Determine the (x, y) coordinate at the center of the cell enclosing the given text.  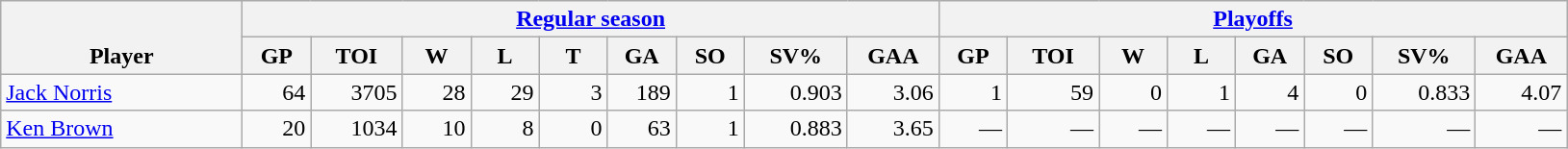
64 (277, 92)
Playoffs (1252, 19)
Player (121, 37)
3 (574, 92)
0.883 (795, 129)
0.833 (1425, 92)
63 (641, 129)
Regular season (591, 19)
0.903 (795, 92)
Jack Norris (121, 92)
1034 (356, 129)
3.65 (893, 129)
4 (1271, 92)
4.07 (1521, 92)
3.06 (893, 92)
10 (437, 129)
28 (437, 92)
T (574, 56)
189 (641, 92)
Ken Brown (121, 129)
59 (1053, 92)
3705 (356, 92)
20 (277, 129)
29 (504, 92)
8 (504, 129)
